Detect which cell encompasses the target text, then output its (X, Y) center coordinate. 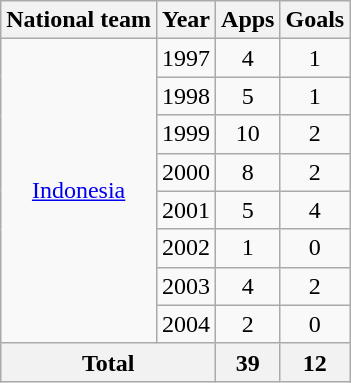
2001 (186, 210)
39 (248, 362)
1997 (186, 58)
12 (315, 362)
2003 (186, 286)
Goals (315, 20)
10 (248, 134)
1998 (186, 96)
2002 (186, 248)
2004 (186, 324)
2000 (186, 172)
Indonesia (79, 191)
8 (248, 172)
Total (108, 362)
1999 (186, 134)
Apps (248, 20)
Year (186, 20)
National team (79, 20)
